Determine the (x, y) coordinate at the center of the cell enclosing the given text.  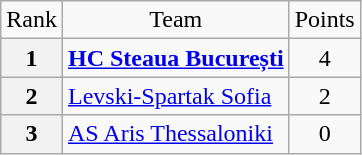
AS Aris Thessaloniki (176, 134)
Points (324, 20)
1 (32, 58)
Rank (32, 20)
Levski-Spartak Sofia (176, 96)
4 (324, 58)
HC Steaua București (176, 58)
Team (176, 20)
0 (324, 134)
3 (32, 134)
